Provide the [X, Y] coordinate of the cell's center where the given text is located.  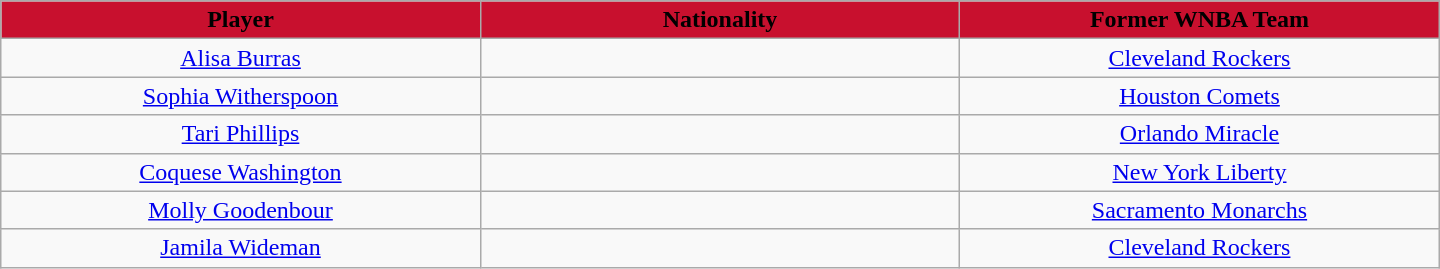
Player [240, 20]
Molly Goodenbour [240, 210]
Houston Comets [1200, 96]
Nationality [720, 20]
Jamila Wideman [240, 248]
Coquese Washington [240, 172]
Former WNBA Team [1200, 20]
Tari Phillips [240, 134]
Sophia Witherspoon [240, 96]
Sacramento Monarchs [1200, 210]
Alisa Burras [240, 58]
New York Liberty [1200, 172]
Orlando Miracle [1200, 134]
